Pinpoint the cell where the given text exists, returning its (x, y) midpoint coordinate. 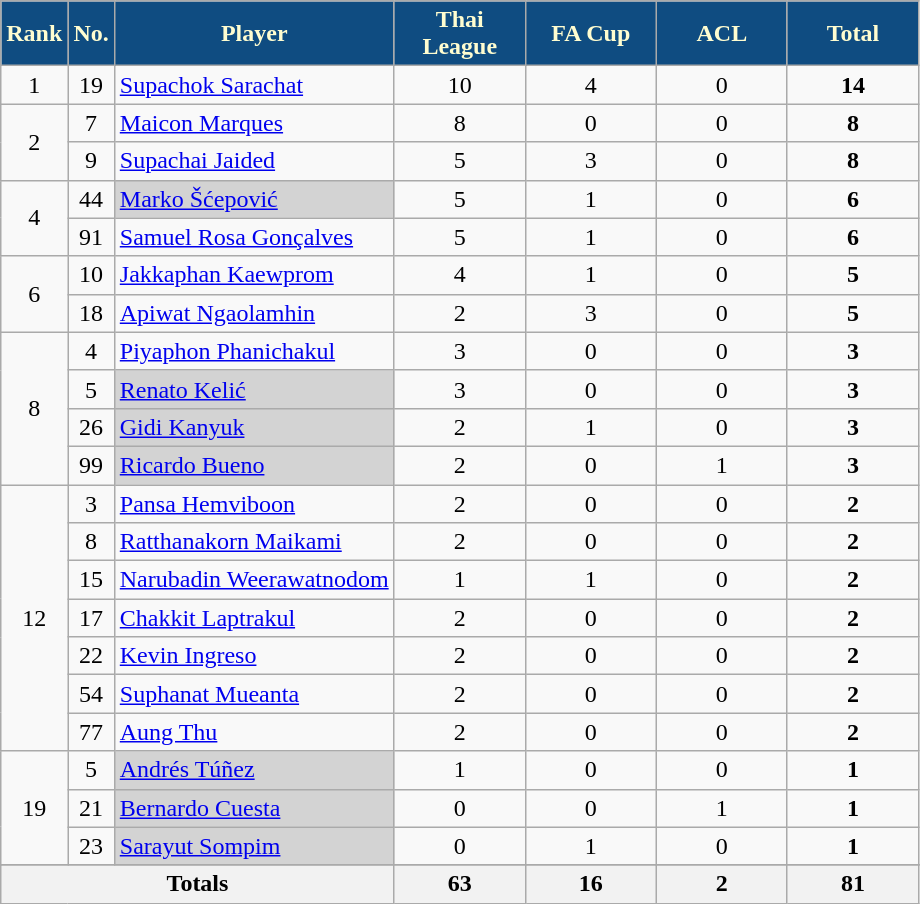
81 (852, 884)
23 (91, 846)
Chakkit Laptrakul (254, 618)
Sarayut Sompim (254, 846)
Piyaphon Phanichakul (254, 351)
9 (91, 161)
Ricardo Bueno (254, 465)
26 (91, 427)
Renato Kelić (254, 389)
44 (91, 199)
Samuel Rosa Gonçalves (254, 237)
Rank (34, 34)
63 (460, 884)
Narubadin Weerawatnodom (254, 580)
17 (91, 618)
Kevin Ingreso (254, 656)
Maicon Marques (254, 123)
14 (852, 85)
Marko Šćepović (254, 199)
12 (34, 617)
Thai League (460, 34)
Bernardo Cuesta (254, 808)
Apiwat Ngaolamhin (254, 313)
Gidi Kanyuk (254, 427)
54 (91, 694)
Pansa Hemviboon (254, 503)
FA Cup (590, 34)
Supachai Jaided (254, 161)
Aung Thu (254, 732)
Ratthanakorn Maikami (254, 542)
Total (852, 34)
Jakkaphan Kaewprom (254, 275)
15 (91, 580)
7 (91, 123)
21 (91, 808)
ACL (722, 34)
Supachok Sarachat (254, 85)
99 (91, 465)
18 (91, 313)
77 (91, 732)
22 (91, 656)
91 (91, 237)
Totals (198, 884)
Andrés Túñez (254, 770)
Suphanat Mueanta (254, 694)
Player (254, 34)
16 (590, 884)
No. (91, 34)
